Pinpoint the cell where the given text exists, returning its [X, Y] midpoint coordinate. 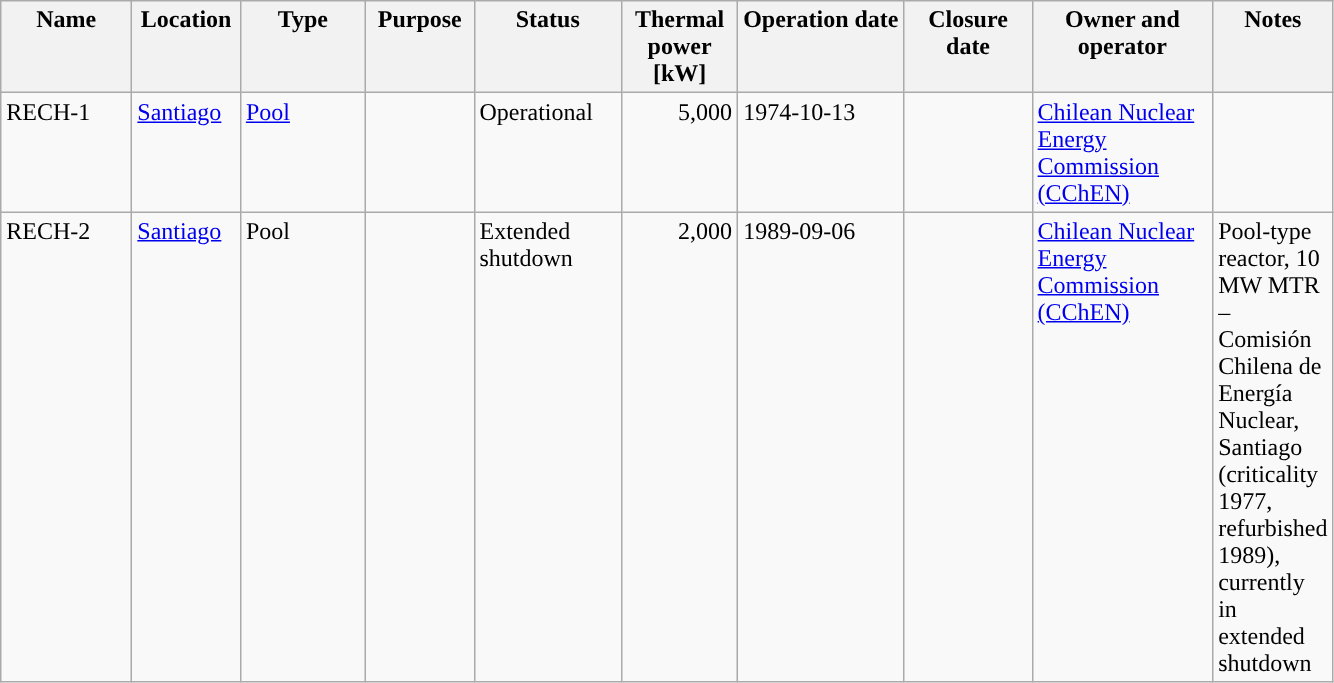
Thermal power [kW] [680, 47]
Location [186, 47]
Operation date [821, 47]
1974-10-13 [821, 152]
Notes [1273, 47]
1989-09-06 [821, 447]
Operational [548, 152]
Status [548, 47]
2,000 [680, 447]
Name [66, 47]
RECH-2 [66, 447]
RECH-1 [66, 152]
5,000 [680, 152]
Closure date [968, 47]
Pool-type reactor, 10 MW MTR – Comisión Chilena de Energía Nuclear, Santiago (criticality 1977, refurbished 1989), currently in extended shutdown [1273, 447]
Extended shutdown [548, 447]
Owner and operator [1122, 47]
Purpose [420, 47]
Type [302, 47]
